Determine the (X, Y) coordinate at the center of the cell enclosing the given text.  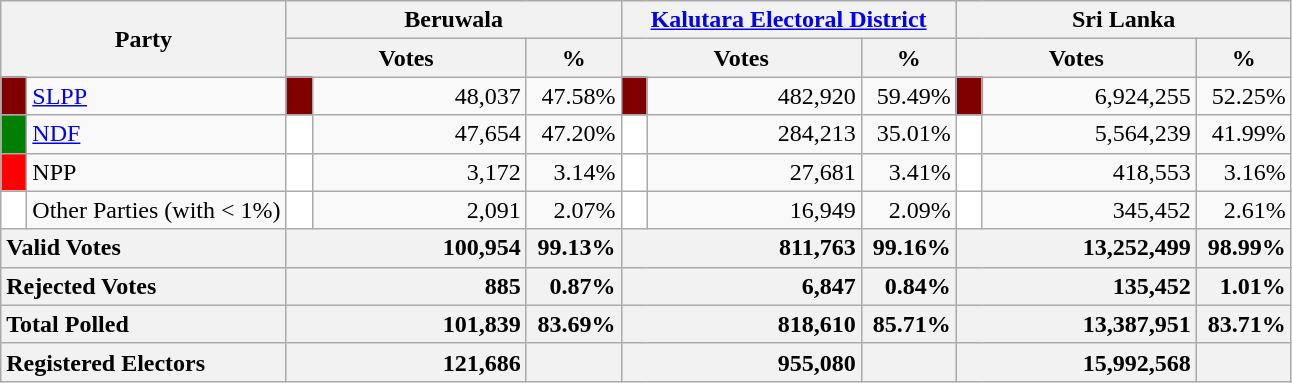
47.58% (574, 96)
Registered Electors (144, 362)
15,992,568 (1076, 362)
3.16% (1244, 172)
41.99% (1244, 134)
SLPP (156, 96)
98.99% (1244, 248)
83.71% (1244, 324)
52.25% (1244, 96)
811,763 (741, 248)
6,924,255 (1089, 96)
99.13% (574, 248)
5,564,239 (1089, 134)
59.49% (908, 96)
Beruwala (454, 20)
2.07% (574, 210)
27,681 (754, 172)
85.71% (908, 324)
NDF (156, 134)
NPP (156, 172)
100,954 (406, 248)
885 (406, 286)
35.01% (908, 134)
3,172 (419, 172)
135,452 (1076, 286)
Kalutara Electoral District (788, 20)
99.16% (908, 248)
13,387,951 (1076, 324)
Party (144, 39)
Sri Lanka (1124, 20)
121,686 (406, 362)
Valid Votes (144, 248)
3.14% (574, 172)
818,610 (741, 324)
47.20% (574, 134)
48,037 (419, 96)
2.09% (908, 210)
1.01% (1244, 286)
482,920 (754, 96)
955,080 (741, 362)
2,091 (419, 210)
83.69% (574, 324)
13,252,499 (1076, 248)
16,949 (754, 210)
345,452 (1089, 210)
2.61% (1244, 210)
418,553 (1089, 172)
0.84% (908, 286)
6,847 (741, 286)
47,654 (419, 134)
Rejected Votes (144, 286)
284,213 (754, 134)
3.41% (908, 172)
0.87% (574, 286)
Total Polled (144, 324)
Other Parties (with < 1%) (156, 210)
101,839 (406, 324)
